Output the [X, Y] coordinate of the center of the cell containing the given text.  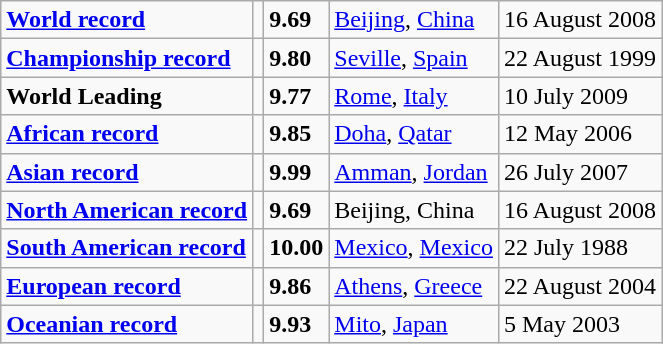
22 August 1999 [580, 58]
9.80 [296, 58]
9.85 [296, 134]
Asian record [127, 172]
Doha, Qatar [414, 134]
9.77 [296, 96]
12 May 2006 [580, 134]
9.86 [296, 286]
World Leading [127, 96]
Rome, Italy [414, 96]
South American record [127, 248]
22 August 2004 [580, 286]
26 July 2007 [580, 172]
Athens, Greece [414, 286]
Championship record [127, 58]
Amman, Jordan [414, 172]
9.99 [296, 172]
22 July 1988 [580, 248]
North American record [127, 210]
European record [127, 286]
Seville, Spain [414, 58]
5 May 2003 [580, 324]
African record [127, 134]
Oceanian record [127, 324]
Mito, Japan [414, 324]
9.93 [296, 324]
Mexico, Mexico [414, 248]
10.00 [296, 248]
World record [127, 20]
10 July 2009 [580, 96]
